Pinpoint the cell where the given text exists, returning its (X, Y) midpoint coordinate. 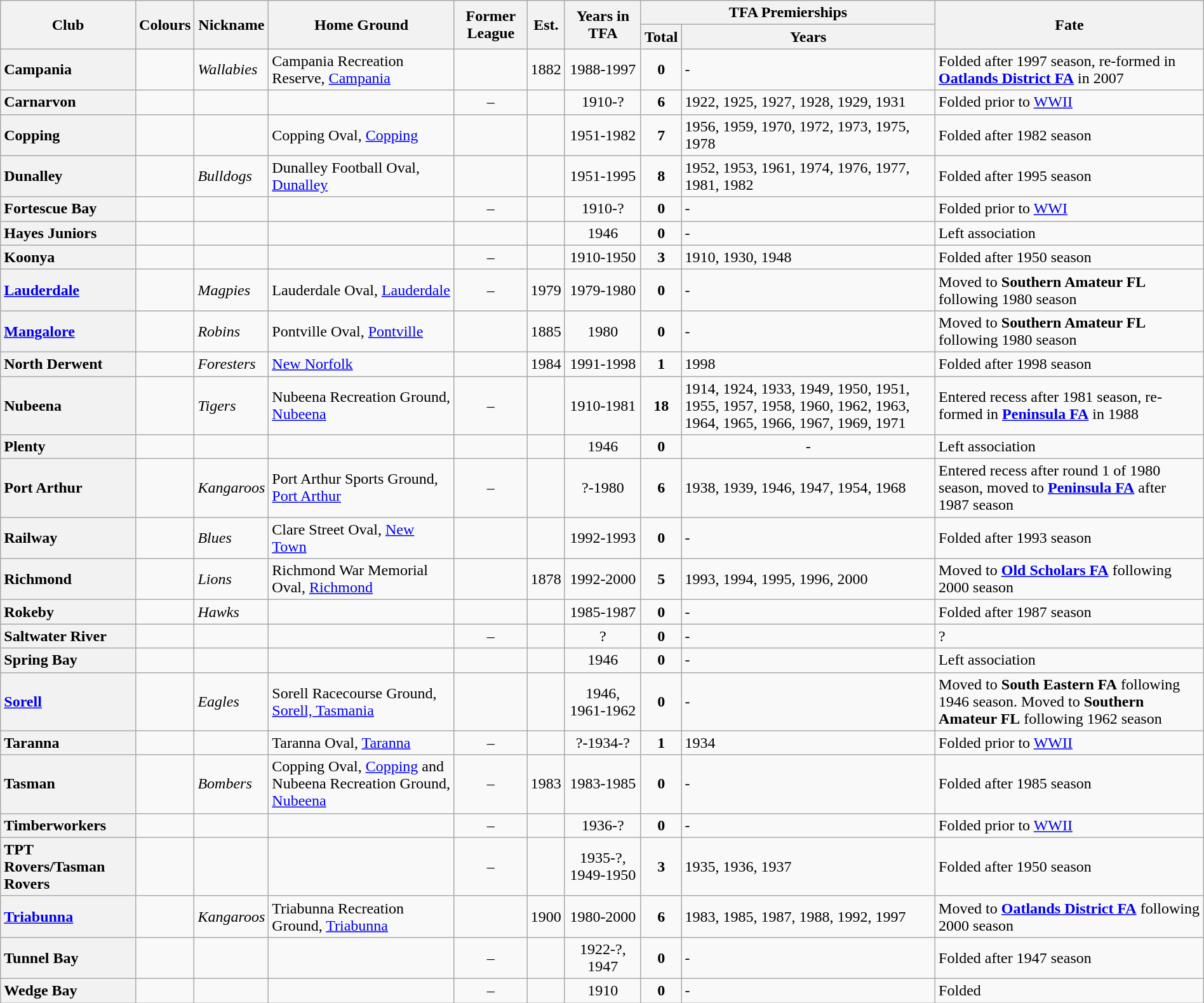
Foresters (231, 364)
1992-2000 (603, 579)
Lauderdale Oval, Lauderdale (362, 289)
1980-2000 (603, 917)
Railway (69, 538)
1984 (546, 364)
Moved to South Eastern FA following 1946 season. Moved to Southern Amateur FL following 1962 season (1069, 701)
Entered recess after round 1 of 1980 season, moved to Peninsula FA after 1987 season (1069, 488)
5 (661, 579)
1991-1998 (603, 364)
1985-1987 (603, 612)
1910-1981 (603, 405)
Former League (490, 25)
1980 (603, 331)
Moved to Oatlands District FA following 2000 season (1069, 917)
Triabunna (69, 917)
TPT Rovers/Tasman Rovers (69, 867)
Pontville Oval, Pontville (362, 331)
New Norfolk (362, 364)
Folded after 1987 season (1069, 612)
Sorell (69, 701)
Folded after 1982 season (1069, 135)
Est. (546, 25)
Entered recess after 1981 season, re-formed in Peninsula FA in 1988 (1069, 405)
Moved to Old Scholars FA following 2000 season (1069, 579)
Copping Oval, Copping (362, 135)
Tigers (231, 405)
8 (661, 176)
Copping Oval, Copping and Nubeena Recreation Ground, Nubeena (362, 784)
Bulldogs (231, 176)
TFA Premierships (787, 13)
Dunalley (69, 176)
Taranna Oval, Taranna (362, 743)
1882 (546, 70)
Wedge Bay (69, 990)
Folded (1069, 990)
1983 (546, 784)
1992-1993 (603, 538)
Nubeena (69, 405)
1910, 1930, 1948 (808, 257)
1979-1980 (603, 289)
Campania (69, 70)
Timberworkers (69, 825)
North Derwent (69, 364)
1979 (546, 289)
1910-1950 (603, 257)
1983, 1985, 1987, 1988, 1992, 1997 (808, 917)
1936-? (603, 825)
Folded after 1997 season, re-formed in Oatlands District FA in 2007 (1069, 70)
Bombers (231, 784)
Port Arthur (69, 488)
1934 (808, 743)
1922-?, 1947 (603, 957)
1951-1982 (603, 135)
?-1980 (603, 488)
1922, 1925, 1927, 1928, 1929, 1931 (808, 102)
Dunalley Football Oval, Dunalley (362, 176)
Folded after 1995 season (1069, 176)
Spring Bay (69, 660)
Folded after 1993 season (1069, 538)
1935-?, 1949-1950 (603, 867)
1952, 1953, 1961, 1974, 1976, 1977, 1981, 1982 (808, 176)
1935, 1936, 1937 (808, 867)
Club (69, 25)
Hayes Juniors (69, 233)
1900 (546, 917)
Lauderdale (69, 289)
Koonya (69, 257)
1885 (546, 331)
1988-1997 (603, 70)
Wallabies (231, 70)
Magpies (231, 289)
Blues (231, 538)
1951-1995 (603, 176)
Sorell Racecourse Ground, Sorell, Tasmania (362, 701)
Carnarvon (69, 102)
1946, 1961-1962 (603, 701)
?-1934-? (603, 743)
Nickname (231, 25)
Nubeena Recreation Ground, Nubeena (362, 405)
Total (661, 37)
Robins (231, 331)
Folded prior to WWI (1069, 209)
1983-1985 (603, 784)
Clare Street Oval, New Town (362, 538)
Richmond War Memorial Oval, Richmond (362, 579)
Saltwater River (69, 636)
Home Ground (362, 25)
1914, 1924, 1933, 1949, 1950, 1951, 1955, 1957, 1958, 1960, 1962, 1963, 1964, 1965, 1966, 1967, 1969, 1971 (808, 405)
Hawks (231, 612)
7 (661, 135)
Colours (165, 25)
Tunnel Bay (69, 957)
Rokeby (69, 612)
Tasman (69, 784)
Years (808, 37)
Port Arthur Sports Ground, Port Arthur (362, 488)
Mangalore (69, 331)
1910 (603, 990)
Copping (69, 135)
Eagles (231, 701)
Taranna (69, 743)
Fortescue Bay (69, 209)
1878 (546, 579)
Folded after 1998 season (1069, 364)
1998 (808, 364)
Folded after 1947 season (1069, 957)
Richmond (69, 579)
18 (661, 405)
1938, 1939, 1946, 1947, 1954, 1968 (808, 488)
Folded after 1985 season (1069, 784)
Lions (231, 579)
1956, 1959, 1970, 1972, 1973, 1975, 1978 (808, 135)
Triabunna Recreation Ground, Triabunna (362, 917)
Campania Recreation Reserve, Campania (362, 70)
1993, 1994, 1995, 1996, 2000 (808, 579)
Fate (1069, 25)
Plenty (69, 447)
Years in TFA (603, 25)
